Search for the cell housing the specified text and yield its (x, y) center coordinate. 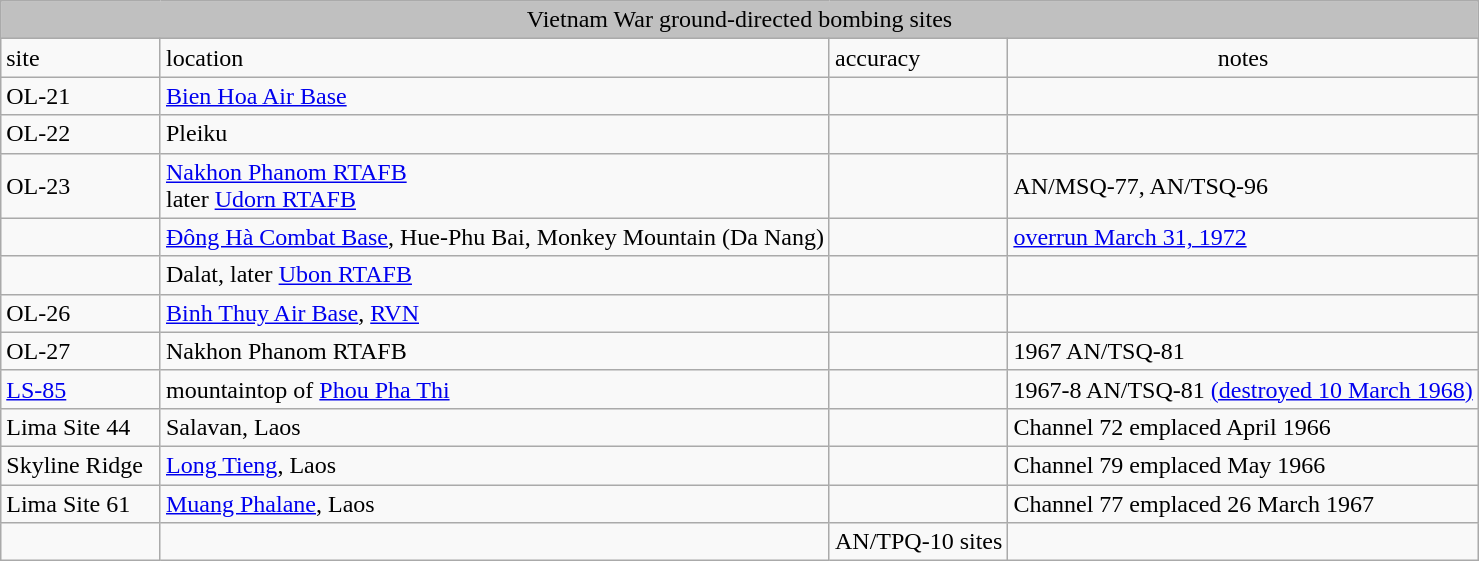
Lima Site 61 (81, 503)
LS-85 (81, 389)
Nakhon Phanom RTAFBlater Udorn RTAFB (494, 186)
OL-26 (81, 313)
Lima Site 44 (81, 427)
Muang Phalane, Laos (494, 503)
Salavan, Laos (494, 427)
Channel 79 emplaced May 1966 (1243, 465)
Nakhon Phanom RTAFB (494, 351)
OL-27 (81, 351)
AN/TPQ-10 sites (918, 542)
Long Tieng, Laos (494, 465)
Vietnam War ground-directed bombing sites (740, 20)
Channel 72 emplaced April 1966 (1243, 427)
1967-8 AN/TSQ-81 (destroyed 10 March 1968) (1243, 389)
Bien Hoa Air Base (494, 96)
OL-21 (81, 96)
Binh Thuy Air Base, RVN (494, 313)
overrun March 31, 1972 (1243, 237)
mountaintop of Phou Pha Thi (494, 389)
Pleiku (494, 134)
OL-22 (81, 134)
Skyline Ridge (81, 465)
Đông Hà Combat Base, Hue-Phu Bai, Monkey Mountain (Da Nang) (494, 237)
Channel 77 emplaced 26 March 1967 (1243, 503)
OL-23 (81, 186)
1967 AN/TSQ-81 (1243, 351)
AN/MSQ-77, AN/TSQ-96 (1243, 186)
Dalat, later Ubon RTAFB (494, 275)
site (81, 58)
location (494, 58)
accuracy (918, 58)
notes (1243, 58)
